Find where the given text appears and provide that cell's center as (X, Y) coordinate. 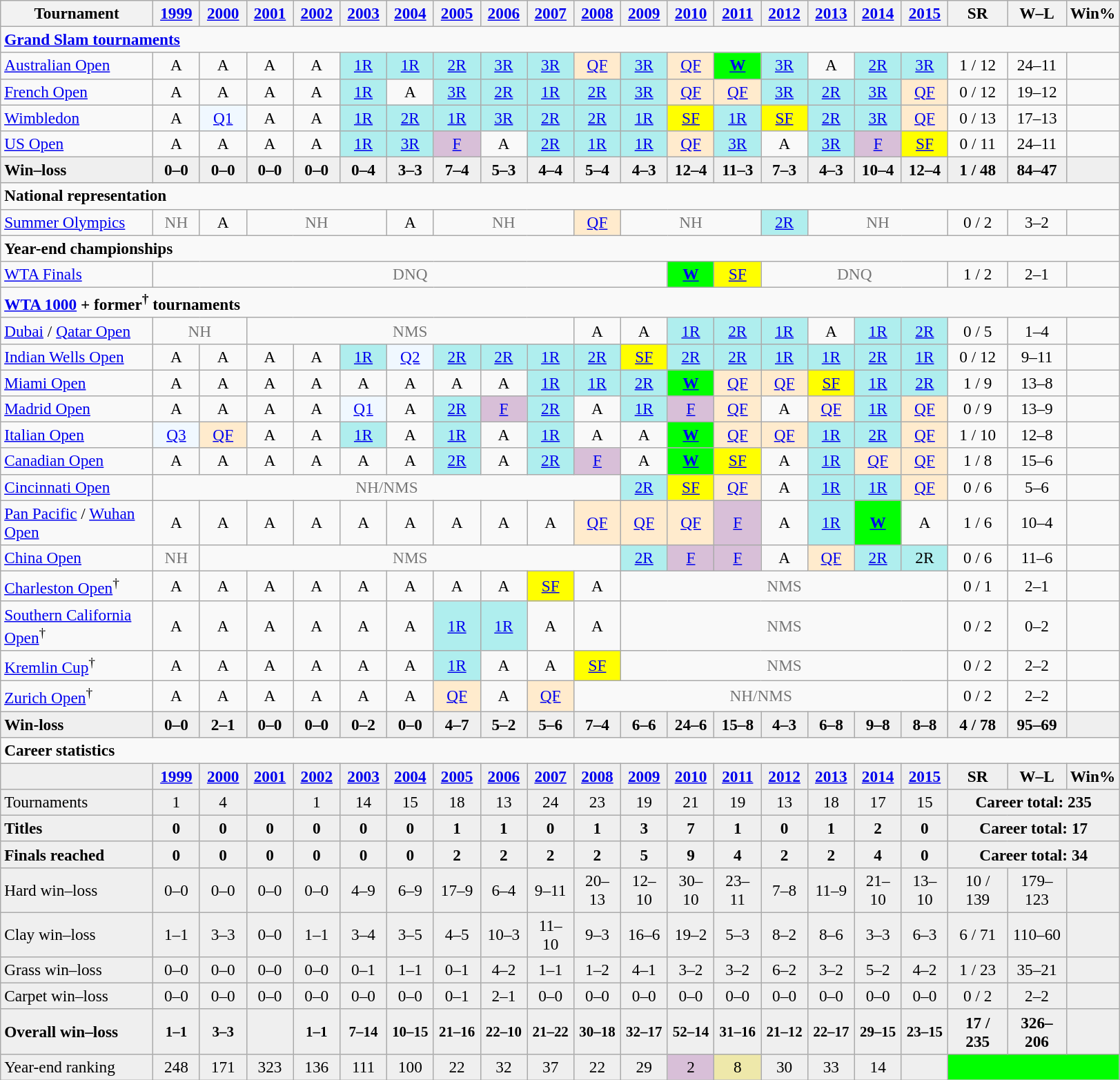
3 (644, 828)
21–16 (457, 1031)
China Open (77, 558)
11–9 (831, 890)
Grass win–loss (77, 970)
13–9 (1037, 409)
24–6 (691, 724)
Tournaments (77, 802)
Titles (77, 828)
7 (691, 828)
Zurich Open† (77, 696)
11–10 (551, 934)
4–7 (457, 724)
6 / 71 (978, 934)
1 / 23 (978, 970)
19–12 (1037, 92)
Q3 (177, 435)
4–5 (457, 934)
19–2 (691, 934)
32 (504, 1067)
US Open (77, 144)
8–2 (785, 934)
Win-loss (77, 724)
Tournament (77, 13)
Charleston Open† (77, 586)
3–4 (364, 934)
6–8 (831, 724)
37 (551, 1067)
179–123 (1037, 890)
23–15 (925, 1031)
Hard win–loss (77, 890)
9–8 (878, 724)
248 (177, 1067)
Pan Pacific / Wuhan Open (77, 522)
Clay win–loss (77, 934)
33 (831, 1067)
4–9 (364, 890)
4–1 (644, 970)
Dubai / Qatar Open (77, 331)
0 / 5 (978, 331)
10–3 (504, 934)
Finals reached (77, 854)
10–15 (410, 1031)
11–6 (1037, 558)
8–8 (925, 724)
84–47 (1037, 170)
Australian Open (77, 66)
Indian Wells Open (77, 357)
Wimbledon (77, 117)
Summer Olympics (77, 222)
Canadian Open (77, 461)
Career statistics (560, 750)
Win–loss (77, 170)
1 / 9 (978, 382)
12–10 (644, 890)
110–60 (1037, 934)
323 (270, 1067)
52–14 (691, 1031)
Year-end championships (560, 248)
31–16 (738, 1031)
7–14 (364, 1031)
8 (738, 1067)
Grand Slam tournaments (560, 39)
22–10 (504, 1031)
21–22 (551, 1031)
3–5 (410, 934)
1 / 8 (978, 461)
5–4 (598, 170)
Southern California Open† (77, 625)
Cincinnati Open (77, 487)
30–18 (598, 1031)
0 / 9 (978, 409)
95–69 (1037, 724)
7–8 (785, 890)
1 / 12 (978, 66)
17–9 (457, 890)
15–6 (1037, 461)
6–3 (925, 934)
Miami Open (77, 382)
1 / 2 (978, 274)
Career total: 17 (1034, 828)
Madrid Open (77, 409)
4 / 78 (978, 724)
13–10 (925, 890)
1–2 (598, 970)
24 (551, 802)
11–3 (738, 170)
20–13 (598, 890)
23–11 (738, 890)
National representation (560, 196)
171 (223, 1067)
29–15 (878, 1031)
8–6 (831, 934)
23 (598, 802)
0 / 1 (978, 586)
6–6 (644, 724)
Year-end ranking (77, 1067)
1 / 48 (978, 170)
Career total: 235 (1034, 802)
17 / 235 (978, 1031)
0 / 13 (978, 117)
WTA 1000 + former† tournaments (560, 302)
6–4 (504, 890)
0 / 11 (978, 144)
32–17 (644, 1031)
5 (644, 854)
21–10 (878, 890)
1 / 10 (978, 435)
6–9 (410, 890)
29 (644, 1067)
12–8 (1037, 435)
22–17 (831, 1031)
17–13 (1037, 117)
0–4 (364, 170)
9 (691, 854)
15–8 (738, 724)
100 (410, 1067)
Career total: 34 (1034, 854)
136 (317, 1067)
Q2 (410, 357)
17 (878, 802)
111 (364, 1067)
6–2 (785, 970)
Italian Open (77, 435)
16–6 (644, 934)
Kremlin Cup† (77, 665)
1 / 6 (978, 522)
1–4 (1037, 331)
21–12 (785, 1031)
9–3 (598, 934)
30–10 (691, 890)
Carpet win–loss (77, 996)
13–8 (1037, 382)
21 (691, 802)
35–21 (1037, 970)
7–3 (785, 170)
WTA Finals (77, 274)
French Open (77, 92)
30 (785, 1067)
4–4 (551, 170)
10 / 139 (978, 890)
326–206 (1037, 1031)
Overall win–loss (77, 1031)
